Detect which cell encompasses the target text, then output its [x, y] center coordinate. 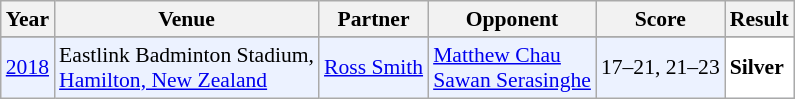
Score [660, 19]
Opponent [512, 19]
Matthew Chau Sawan Serasinghe [512, 68]
17–21, 21–23 [660, 68]
2018 [28, 68]
Silver [760, 68]
Venue [186, 19]
Ross Smith [374, 68]
Eastlink Badminton Stadium,Hamilton, New Zealand [186, 68]
Year [28, 19]
Partner [374, 19]
Result [760, 19]
